Return the [x, y] coordinate for the center point of the cell that contains the specified text.  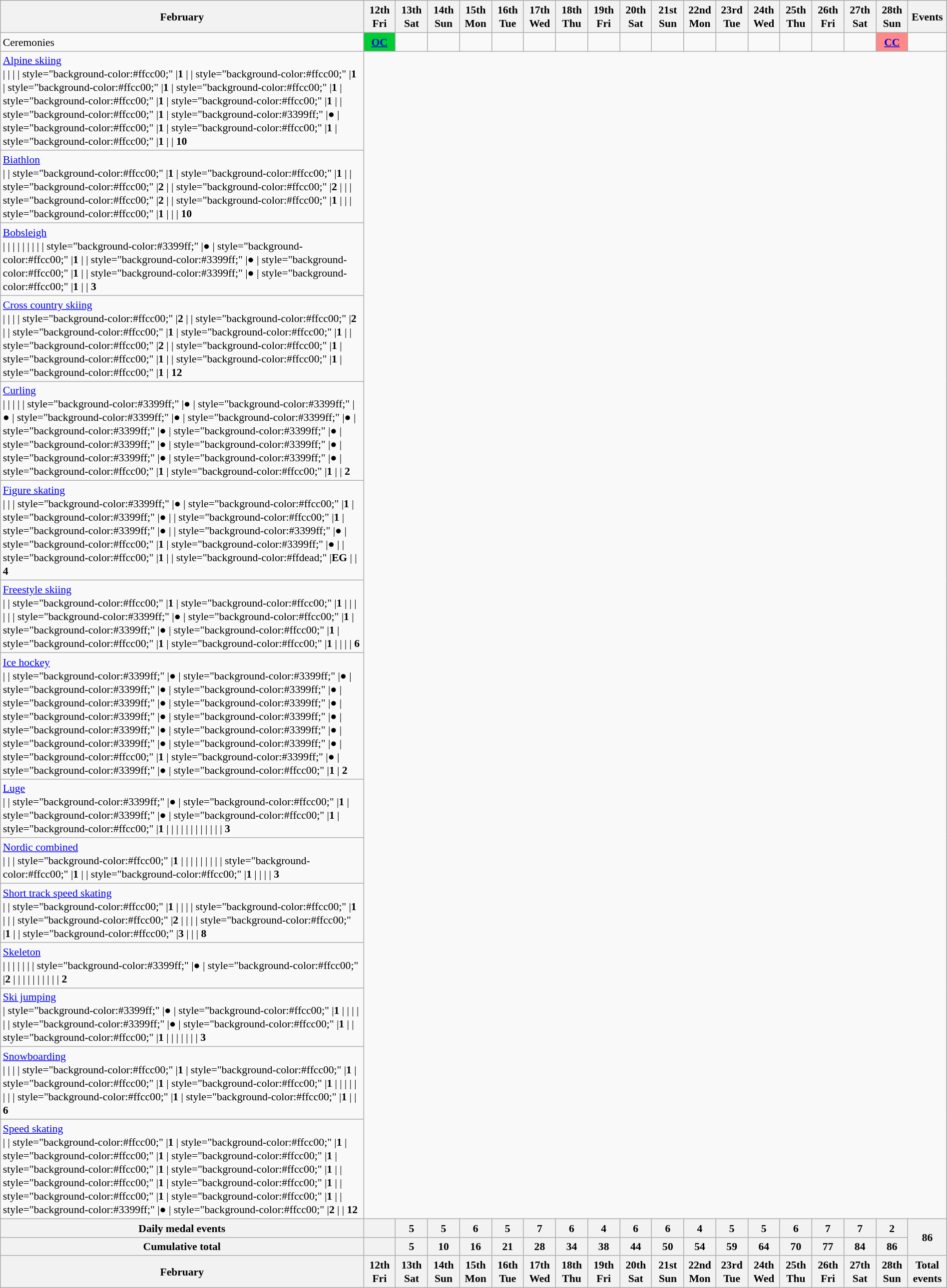
Events [927, 16]
Total events [927, 1272]
16 [475, 1246]
CC [892, 42]
Skeleton| | | | | | | style="background-color:#3399ff;" |● | style="background-color:#ffcc00;" |2 | | | | | | | | | | 2 [182, 965]
34 [571, 1246]
64 [764, 1246]
OC [380, 42]
50 [668, 1246]
84 [860, 1246]
21 [507, 1246]
44 [636, 1246]
54 [700, 1246]
59 [732, 1246]
Ceremonies [182, 42]
2 [892, 1228]
28 [539, 1246]
77 [828, 1246]
70 [796, 1246]
Cumulative total [182, 1246]
Daily medal events [182, 1228]
38 [604, 1246]
10 [444, 1246]
